Pinpoint the cell where the given text exists, returning its (x, y) midpoint coordinate. 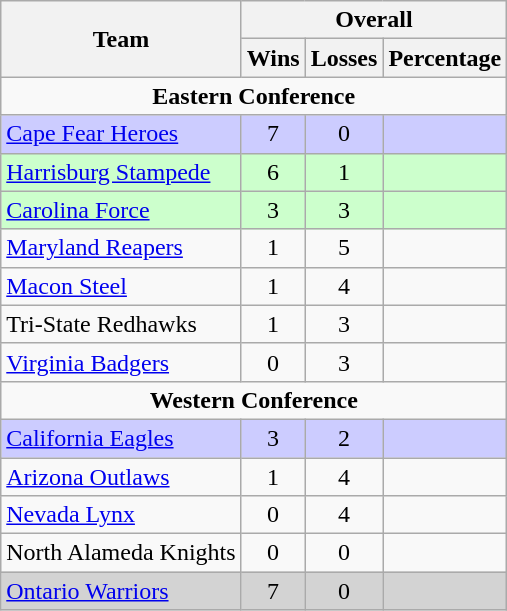
Losses (344, 58)
Team (121, 39)
Ontario Warriors (121, 591)
5 (344, 248)
Eastern Conference (254, 96)
6 (273, 172)
Arizona Outlaws (121, 477)
Macon Steel (121, 286)
Percentage (445, 58)
Harrisburg Stampede (121, 172)
Nevada Lynx (121, 515)
Carolina Force (121, 210)
Wins (273, 58)
2 (344, 438)
Tri-State Redhawks (121, 324)
Western Conference (254, 400)
Virginia Badgers (121, 362)
Cape Fear Heroes (121, 134)
California Eagles (121, 438)
North Alameda Knights (121, 553)
Maryland Reapers (121, 248)
Overall (374, 20)
